For the text-containing cell, return its midpoint in (x, y) coordinate format. 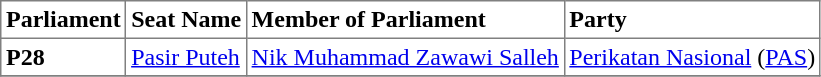
Pasir Puteh (186, 57)
Member of Parliament (405, 20)
Nik Muhammad Zawawi Salleh (405, 57)
Perikatan Nasional (PAS) (692, 57)
Parliament (64, 20)
Party (692, 20)
Seat Name (186, 20)
P28 (64, 57)
